From the cell containing the given text, extract its center point as (x, y) coordinate. 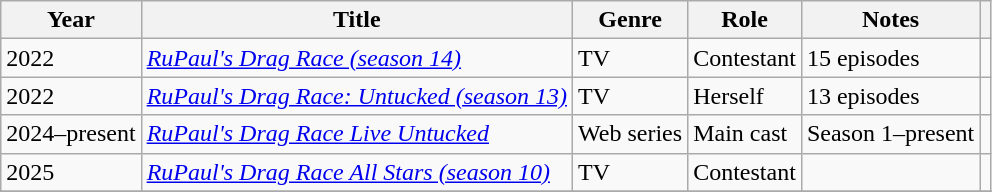
Herself (745, 96)
Web series (630, 134)
Main cast (745, 134)
Season 1–present (890, 134)
Role (745, 20)
Genre (630, 20)
RuPaul's Drag Race (season 14) (356, 58)
RuPaul's Drag Race All Stars (season 10) (356, 172)
15 episodes (890, 58)
RuPaul's Drag Race Live Untucked (356, 134)
Year (71, 20)
Notes (890, 20)
2025 (71, 172)
Title (356, 20)
RuPaul's Drag Race: Untucked (season 13) (356, 96)
13 episodes (890, 96)
2024–present (71, 134)
